Output the [X, Y] coordinate of the center of the cell containing the given text.  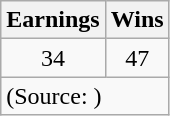
47 [137, 58]
Earnings [53, 20]
Wins [137, 20]
(Source: ) [85, 96]
34 [53, 58]
